Determine the (x, y) coordinate at the center of the cell enclosing the given text.  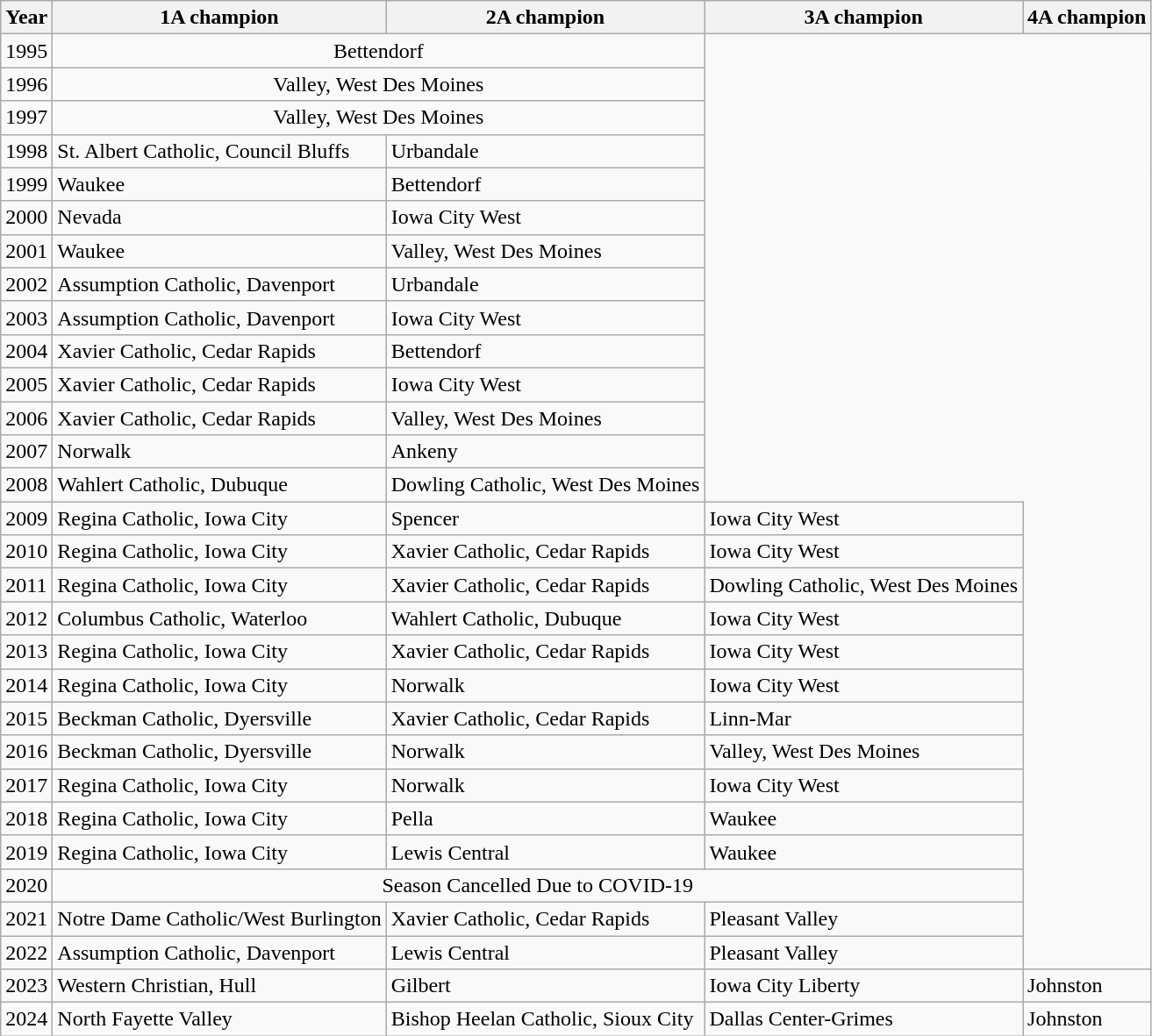
Western Christian, Hull (219, 986)
Notre Dame Catholic/West Burlington (219, 918)
2005 (26, 384)
1A champion (219, 18)
2014 (26, 685)
2008 (26, 485)
2023 (26, 986)
2010 (26, 552)
2019 (26, 852)
2021 (26, 918)
1997 (26, 118)
2004 (26, 351)
Year (26, 18)
1998 (26, 151)
St. Albert Catholic, Council Bluffs (219, 151)
Spencer (546, 518)
Season Cancelled Due to COVID-19 (538, 885)
Dallas Center-Grimes (863, 1019)
2024 (26, 1019)
2002 (26, 284)
Pella (546, 818)
Nevada (219, 218)
2017 (26, 785)
Iowa City Liberty (863, 986)
2015 (26, 718)
3A champion (863, 18)
1996 (26, 84)
4A champion (1087, 18)
2016 (26, 752)
2007 (26, 452)
2001 (26, 251)
2013 (26, 652)
2009 (26, 518)
Columbus Catholic, Waterloo (219, 618)
North Fayette Valley (219, 1019)
2022 (26, 952)
2A champion (546, 18)
Bishop Heelan Catholic, Sioux City (546, 1019)
2003 (26, 318)
2011 (26, 585)
2012 (26, 618)
2020 (26, 885)
Gilbert (546, 986)
2018 (26, 818)
Linn-Mar (863, 718)
1995 (26, 51)
Ankeny (546, 452)
1999 (26, 184)
2000 (26, 218)
2006 (26, 418)
